Search for the cell housing the specified text and yield its (X, Y) center coordinate. 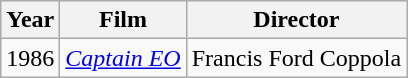
Captain EO (123, 58)
Director (296, 20)
Film (123, 20)
Francis Ford Coppola (296, 58)
1986 (30, 58)
Year (30, 20)
